Capture the cell that displays the provided text and extract its (x, y) central coordinate. 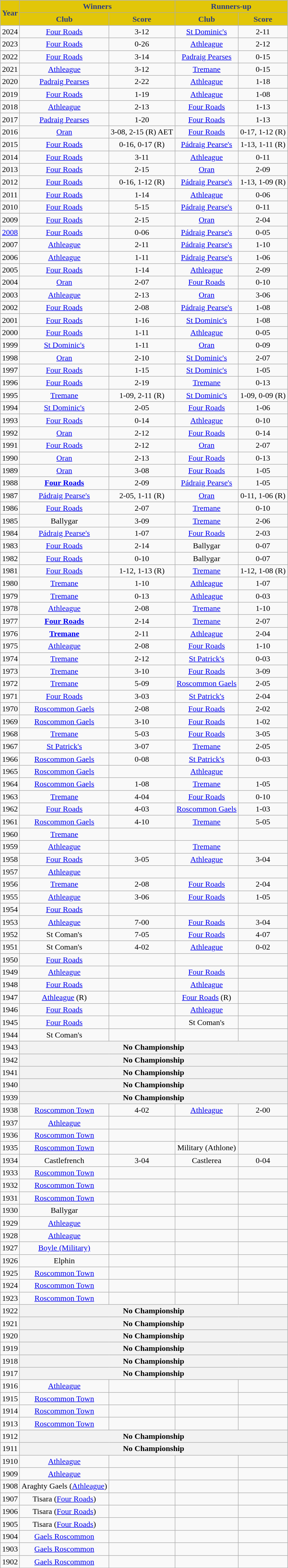
1950 (10, 960)
2002 (10, 307)
5-15 (142, 207)
1961 (10, 822)
1-09, 0-09 (R) (263, 395)
Year (10, 13)
1981 (10, 571)
1992 (10, 433)
4-10 (142, 822)
Araghty Gaels (Athleague) (65, 1486)
7-00 (142, 922)
1919 (10, 1348)
1980 (10, 584)
1-02 (263, 721)
1910 (10, 1461)
5-05 (263, 822)
1934 (10, 1160)
1956 (10, 884)
1995 (10, 395)
1953 (10, 922)
1983 (10, 546)
0-16, 0-17 (R) (142, 144)
1996 (10, 383)
2015 (10, 144)
1912 (10, 1436)
1963 (10, 797)
2-02 (263, 709)
1923 (10, 1298)
1968 (10, 734)
1972 (10, 684)
1908 (10, 1486)
0-26 (142, 44)
Elphin (65, 1261)
1988 (10, 483)
0-08 (142, 759)
2023 (10, 44)
0-02 (263, 947)
2010 (10, 207)
1966 (10, 759)
2009 (10, 220)
1935 (10, 1148)
1918 (10, 1361)
2016 (10, 132)
1964 (10, 784)
1906 (10, 1511)
1974 (10, 659)
1948 (10, 985)
1913 (10, 1424)
1904 (10, 1536)
3-03 (142, 696)
1959 (10, 847)
1977 (10, 621)
Athleague (R) (65, 997)
Castlerea (207, 1160)
2005 (10, 270)
1920 (10, 1336)
1917 (10, 1374)
1954 (10, 909)
1955 (10, 897)
1958 (10, 859)
1941 (10, 1072)
1902 (10, 1561)
5-03 (142, 734)
1970 (10, 709)
2013 (10, 170)
7-05 (142, 934)
1952 (10, 934)
1914 (10, 1411)
1-12, 1-13 (R) (142, 571)
2014 (10, 157)
1989 (10, 470)
2004 (10, 282)
2007 (10, 245)
1930 (10, 1211)
2000 (10, 332)
1978 (10, 609)
1-16 (142, 320)
1967 (10, 746)
1990 (10, 458)
2-22 (142, 82)
1971 (10, 696)
2020 (10, 82)
1929 (10, 1223)
1986 (10, 508)
1-13, 1-09 (R) (263, 182)
2019 (10, 94)
1-19 (142, 94)
1946 (10, 1010)
1960 (10, 834)
1922 (10, 1311)
2-10 (142, 357)
1928 (10, 1236)
3-14 (142, 57)
1931 (10, 1198)
1-13, 1-11 (R) (263, 144)
1994 (10, 408)
0-04 (263, 1160)
1945 (10, 1022)
1932 (10, 1185)
2-05, 1-11 (R) (142, 496)
1939 (10, 1098)
2012 (10, 182)
0-16, 1-12 (R) (142, 182)
Castlefrench (65, 1160)
3-08, 2-15 (R) AET (142, 132)
1942 (10, 1060)
1915 (10, 1399)
0-11, 1-06 (R) (263, 496)
1907 (10, 1499)
1924 (10, 1286)
2017 (10, 119)
1993 (10, 420)
2008 (10, 232)
2-00 (263, 1110)
1973 (10, 671)
1937 (10, 1123)
2021 (10, 69)
1-15 (142, 370)
2022 (10, 57)
2-03 (263, 533)
1975 (10, 646)
4-07 (263, 934)
Boyle (Military) (65, 1248)
1957 (10, 872)
1949 (10, 972)
2006 (10, 257)
1-18 (263, 82)
1982 (10, 558)
1998 (10, 357)
1999 (10, 345)
1991 (10, 445)
1979 (10, 596)
1943 (10, 1047)
4-04 (142, 797)
2018 (10, 107)
0-17, 1-12 (R) (263, 132)
Four Roads (R) (207, 997)
Runners-up (231, 7)
3-07 (142, 746)
1947 (10, 997)
1987 (10, 496)
2011 (10, 195)
2-19 (142, 383)
1984 (10, 533)
1965 (10, 772)
2001 (10, 320)
1909 (10, 1474)
1951 (10, 947)
1925 (10, 1273)
1-12, 1-08 (R) (263, 571)
1-03 (263, 809)
1-20 (142, 119)
1997 (10, 370)
2-06 (263, 521)
1940 (10, 1085)
1985 (10, 521)
1-09, 2-11 (R) (142, 395)
1936 (10, 1135)
1976 (10, 634)
1905 (10, 1524)
1903 (10, 1549)
1938 (10, 1110)
2024 (10, 32)
2003 (10, 295)
3-11 (142, 157)
1927 (10, 1248)
3-08 (142, 470)
1911 (10, 1449)
1916 (10, 1386)
1921 (10, 1323)
1944 (10, 1035)
0-09 (263, 345)
5-09 (142, 684)
1962 (10, 809)
Winners (97, 7)
1969 (10, 721)
1933 (10, 1173)
1926 (10, 1261)
4-03 (142, 809)
Military (Athlone) (207, 1148)
